Return the (X, Y) coordinate for the center point of the cell that contains the specified text.  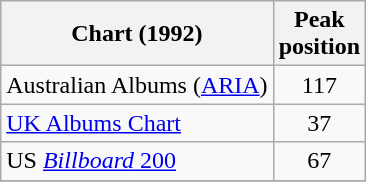
37 (319, 123)
Chart (1992) (137, 34)
67 (319, 161)
UK Albums Chart (137, 123)
US Billboard 200 (137, 161)
117 (319, 85)
Peakposition (319, 34)
Australian Albums (ARIA) (137, 85)
